For the text-containing cell, return its midpoint in (X, Y) coordinate format. 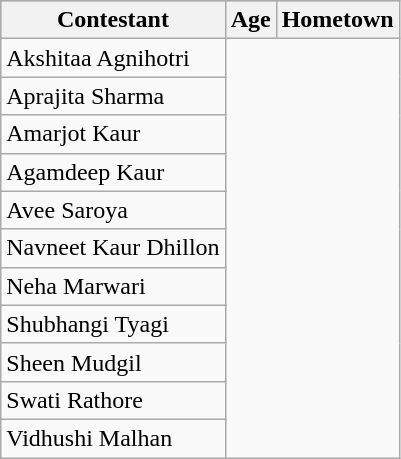
Amarjot Kaur (113, 134)
Agamdeep Kaur (113, 172)
Shubhangi Tyagi (113, 324)
Avee Saroya (113, 210)
Hometown (338, 20)
Neha Marwari (113, 286)
Swati Rathore (113, 400)
Akshitaa Agnihotri (113, 58)
Sheen Mudgil (113, 362)
Navneet Kaur Dhillon (113, 248)
Aprajita Sharma (113, 96)
Contestant (113, 20)
Vidhushi Malhan (113, 438)
Age (250, 20)
